Capture the cell that displays the provided text and extract its (X, Y) central coordinate. 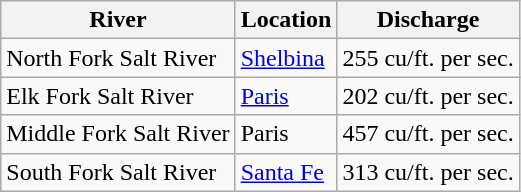
Shelbina (286, 58)
Santa Fe (286, 172)
Middle Fork Salt River (118, 134)
River (118, 20)
202 cu/ft. per sec. (428, 96)
255 cu/ft. per sec. (428, 58)
Discharge (428, 20)
North Fork Salt River (118, 58)
Elk Fork Salt River (118, 96)
South Fork Salt River (118, 172)
457 cu/ft. per sec. (428, 134)
Location (286, 20)
313 cu/ft. per sec. (428, 172)
